From the cell containing the given text, extract its center point as (x, y) coordinate. 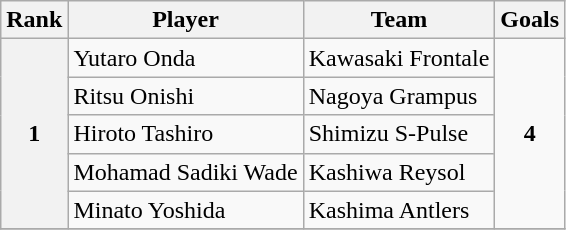
Ritsu Onishi (186, 96)
Yutaro Onda (186, 58)
Rank (34, 20)
Hiroto Tashiro (186, 134)
Nagoya Grampus (399, 96)
1 (34, 134)
Minato Yoshida (186, 210)
Kawasaki Frontale (399, 58)
Shimizu S-Pulse (399, 134)
Team (399, 20)
4 (530, 134)
Kashiwa Reysol (399, 172)
Kashima Antlers (399, 210)
Player (186, 20)
Mohamad Sadiki Wade (186, 172)
Goals (530, 20)
